Return the [X, Y] coordinate for the center point of the cell that contains the specified text.  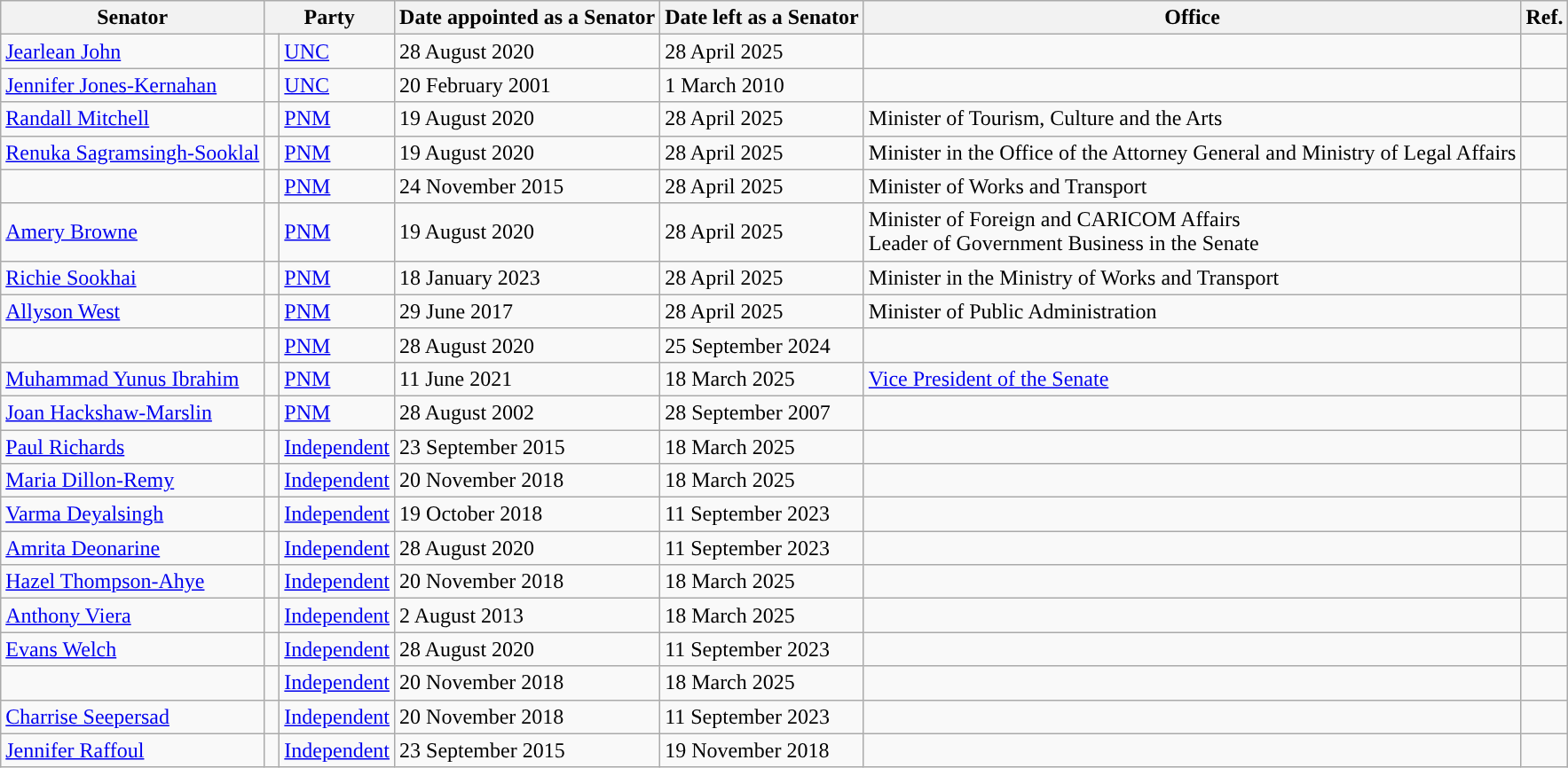
Jennifer Raffoul [133, 750]
Randall Mitchell [133, 119]
Senator [133, 18]
Renuka Sagramsingh-Sooklal [133, 153]
Richie Sookhai [133, 278]
2 August 2013 [527, 615]
Minister in the Ministry of Works and Transport [1193, 278]
28 September 2007 [762, 412]
Party [330, 18]
Muhammad Yunus Ibrahim [133, 379]
Anthony Viera [133, 615]
Minister of Foreign and CARICOM AffairsLeader of Government Business in the Senate [1193, 232]
Charrise Seepersad [133, 717]
Jennifer Jones-Kernahan [133, 85]
Date left as a Senator [762, 18]
Maria Dillon-Remy [133, 481]
Minister in the Office of the Attorney General and Ministry of Legal Affairs [1193, 153]
Varma Deyalsingh [133, 514]
24 November 2015 [527, 186]
Evans Welch [133, 649]
Minister of Works and Transport [1193, 186]
28 August 2002 [527, 412]
Date appointed as a Senator [527, 18]
25 September 2024 [762, 345]
29 June 2017 [527, 311]
Paul Richards [133, 446]
1 March 2010 [762, 85]
Joan Hackshaw-Marslin [133, 412]
Vice President of the Senate [1193, 379]
Minister of Tourism, Culture and the Arts [1193, 119]
Amrita Deonarine [133, 548]
Jearlean John [133, 51]
Allyson West [133, 311]
Office [1193, 18]
18 January 2023 [527, 278]
11 June 2021 [527, 379]
20 February 2001 [527, 85]
Minister of Public Administration [1193, 311]
Ref. [1544, 18]
19 October 2018 [527, 514]
19 November 2018 [762, 750]
Hazel Thompson-Ahye [133, 582]
Amery Browne [133, 232]
